From the cell containing the given text, extract its center point as [X, Y] coordinate. 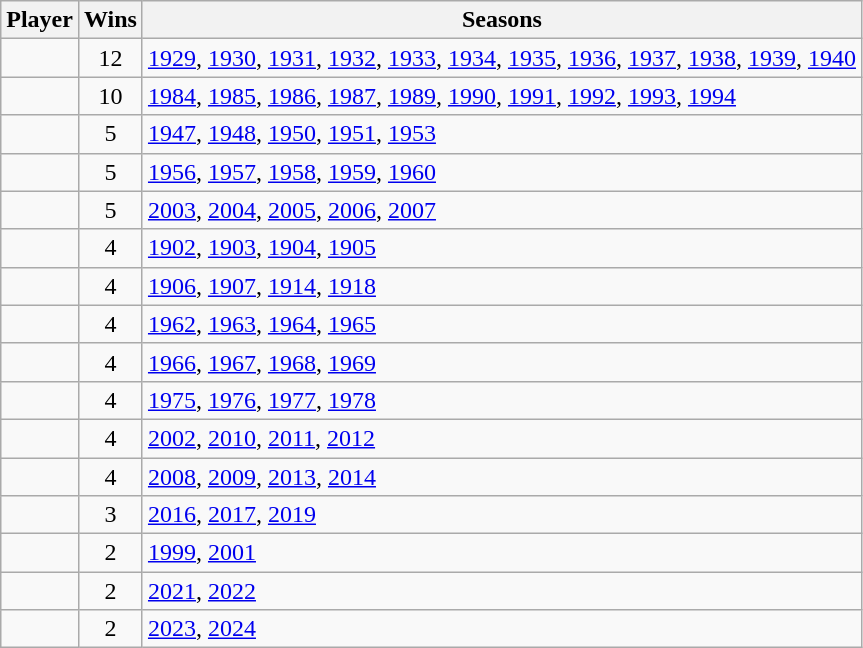
12 [110, 58]
2008, 2009, 2013, 2014 [502, 477]
2003, 2004, 2005, 2006, 2007 [502, 210]
1999, 2001 [502, 553]
Player [40, 20]
1929, 1930, 1931, 1932, 1933, 1934, 1935, 1936, 1937, 1938, 1939, 1940 [502, 58]
3 [110, 515]
1975, 1976, 1977, 1978 [502, 400]
1962, 1963, 1964, 1965 [502, 324]
2016, 2017, 2019 [502, 515]
Wins [110, 20]
1956, 1957, 1958, 1959, 1960 [502, 172]
2023, 2024 [502, 629]
2002, 2010, 2011, 2012 [502, 438]
10 [110, 96]
1906, 1907, 1914, 1918 [502, 286]
1984, 1985, 1986, 1987, 1989, 1990, 1991, 1992, 1993, 1994 [502, 96]
2021, 2022 [502, 591]
1947, 1948, 1950, 1951, 1953 [502, 134]
1902, 1903, 1904, 1905 [502, 248]
Seasons [502, 20]
1966, 1967, 1968, 1969 [502, 362]
